For the text-containing cell, return its midpoint in (X, Y) coordinate format. 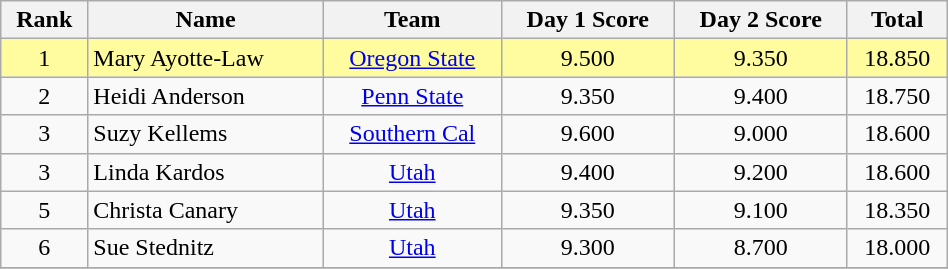
Day 1 Score (588, 20)
Sue Stednitz (206, 248)
2 (44, 96)
9.000 (760, 134)
Christa Canary (206, 210)
Rank (44, 20)
9.500 (588, 58)
Oregon State (412, 58)
18.850 (897, 58)
Linda Kardos (206, 172)
6 (44, 248)
9.100 (760, 210)
Day 2 Score (760, 20)
Suzy Kellems (206, 134)
18.750 (897, 96)
1 (44, 58)
Southern Cal (412, 134)
18.000 (897, 248)
5 (44, 210)
Mary Ayotte-Law (206, 58)
18.350 (897, 210)
9.300 (588, 248)
9.600 (588, 134)
Team (412, 20)
8.700 (760, 248)
Penn State (412, 96)
Total (897, 20)
9.200 (760, 172)
Name (206, 20)
Heidi Anderson (206, 96)
